Identify which cell holds the provided text, then report its [X, Y] central coordinate. 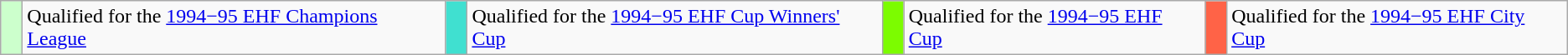
Qualified for the 1994−95 EHF Cup Winners' Cup [675, 28]
Qualified for the 1994−95 EHF City Cup [1397, 28]
Qualified for the 1994−95 EHF Cup [1054, 28]
Qualified for the 1994−95 EHF Champions League [235, 28]
